Return the [x, y] coordinate for the center point of the cell that contains the specified text.  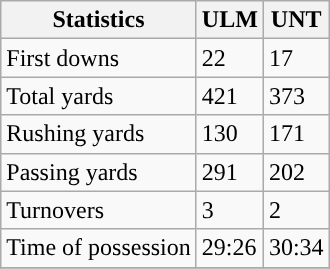
Time of possession [99, 248]
2 [296, 210]
373 [296, 96]
Statistics [99, 20]
ULM [230, 20]
First downs [99, 58]
3 [230, 210]
Turnovers [99, 210]
421 [230, 96]
29:26 [230, 248]
202 [296, 172]
Rushing yards [99, 134]
Passing yards [99, 172]
17 [296, 58]
30:34 [296, 248]
130 [230, 134]
22 [230, 58]
UNT [296, 20]
291 [230, 172]
171 [296, 134]
Total yards [99, 96]
